Return [x, y] of the center of cell containing provided text 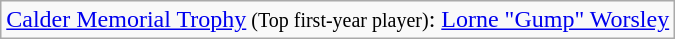
Calder Memorial Trophy (Top first-year player): Lorne "Gump" Worsley [338, 20]
